Identify which cell holds the provided text, then report its [X, Y] central coordinate. 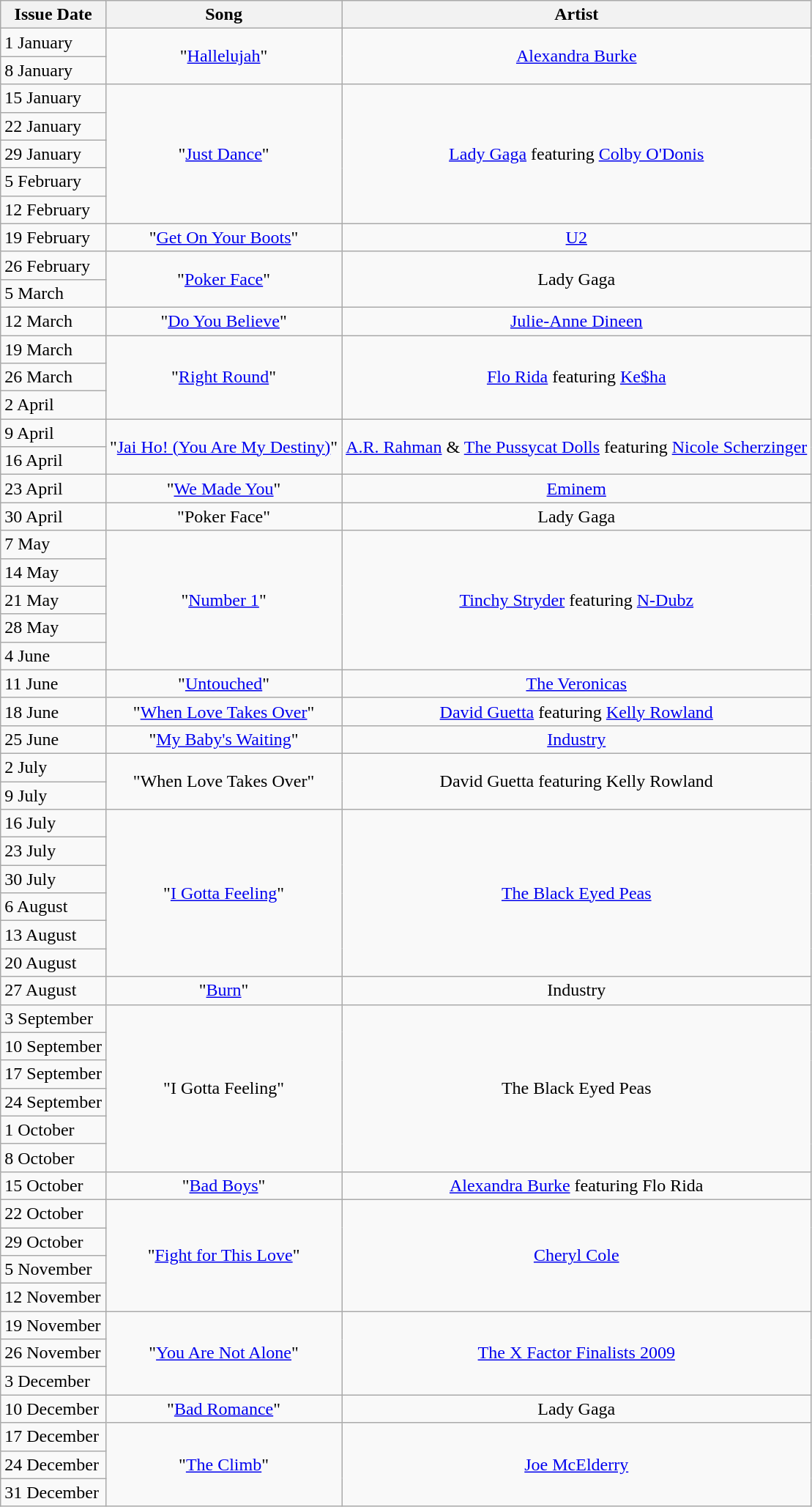
"Just Dance" [223, 154]
"Untouched" [223, 684]
8 October [53, 1158]
1 October [53, 1130]
1 January [53, 42]
26 November [53, 1353]
9 July [53, 795]
"Burn" [223, 991]
"Bad Boys" [223, 1185]
"The Climb" [223, 1465]
Alexandra Burke featuring Flo Rida [577, 1185]
10 September [53, 1046]
"Right Round" [223, 377]
2 April [53, 405]
"Bad Romance" [223, 1409]
9 April [53, 433]
30 April [53, 516]
"Fight for This Love" [223, 1255]
25 June [53, 739]
12 March [53, 321]
10 December [53, 1409]
29 January [53, 154]
"My Baby's Waiting" [223, 739]
19 February [53, 237]
30 July [53, 879]
22 January [53, 126]
"Hallelujah" [223, 56]
Flo Rida featuring Ke$ha [577, 377]
24 December [53, 1465]
3 December [53, 1381]
"Get On Your Boots" [223, 237]
Song [223, 15]
13 August [53, 935]
The Veronicas [577, 684]
The X Factor Finalists 2009 [577, 1353]
19 November [53, 1325]
7 May [53, 544]
11 June [53, 684]
20 August [53, 963]
Lady Gaga featuring Colby O'Donis [577, 154]
26 March [53, 377]
16 July [53, 823]
12 November [53, 1297]
12 February [53, 210]
"Do You Believe" [223, 321]
19 March [53, 349]
Joe McElderry [577, 1465]
"We Made You" [223, 489]
16 April [53, 461]
17 December [53, 1437]
Cheryl Cole [577, 1255]
28 May [53, 628]
18 June [53, 711]
23 July [53, 851]
"You Are Not Alone" [223, 1353]
26 February [53, 265]
17 September [53, 1074]
5 February [53, 182]
23 April [53, 489]
27 August [53, 991]
"Jai Ho! (You Are My Destiny)" [223, 447]
2 July [53, 767]
Alexandra Burke [577, 56]
"Number 1" [223, 600]
21 May [53, 600]
15 January [53, 98]
8 January [53, 70]
6 August [53, 907]
A.R. Rahman & The Pussycat Dolls featuring Nicole Scherzinger [577, 447]
3 September [53, 1018]
5 November [53, 1270]
15 October [53, 1185]
29 October [53, 1242]
5 March [53, 293]
Tinchy Stryder featuring N-Dubz [577, 600]
Artist [577, 15]
31 December [53, 1492]
Julie-Anne Dineen [577, 321]
U2 [577, 237]
14 May [53, 572]
Eminem [577, 489]
4 June [53, 656]
Issue Date [53, 15]
24 September [53, 1102]
22 October [53, 1213]
